Search for the cell housing the specified text and yield its [X, Y] center coordinate. 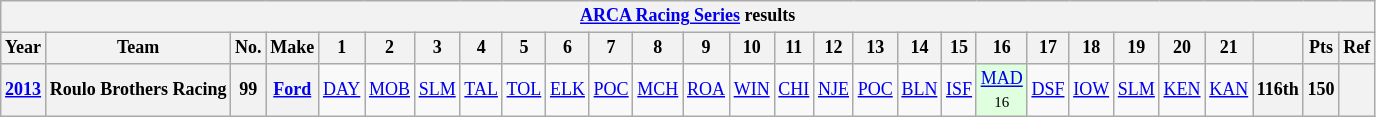
150 [1321, 90]
Pts [1321, 48]
Team [138, 48]
11 [794, 48]
ISF [960, 90]
TOL [524, 90]
99 [248, 90]
18 [1092, 48]
116th [1278, 90]
Make [292, 48]
No. [248, 48]
Year [24, 48]
2 [390, 48]
5 [524, 48]
TAL [481, 90]
KEN [1182, 90]
12 [834, 48]
CHI [794, 90]
KAN [1229, 90]
9 [706, 48]
19 [1136, 48]
Ford [292, 90]
14 [920, 48]
13 [875, 48]
ROA [706, 90]
20 [1182, 48]
4 [481, 48]
BLN [920, 90]
1 [342, 48]
MCH [658, 90]
NJE [834, 90]
2013 [24, 90]
ELK [568, 90]
DSF [1048, 90]
10 [752, 48]
MAD16 [1002, 90]
8 [658, 48]
WIN [752, 90]
3 [437, 48]
7 [611, 48]
DAY [342, 90]
ARCA Racing Series results [688, 16]
Roulo Brothers Racing [138, 90]
17 [1048, 48]
21 [1229, 48]
16 [1002, 48]
15 [960, 48]
IOW [1092, 90]
MOB [390, 90]
6 [568, 48]
Ref [1357, 48]
